Pinpoint the cell where the given text exists, returning its (x, y) midpoint coordinate. 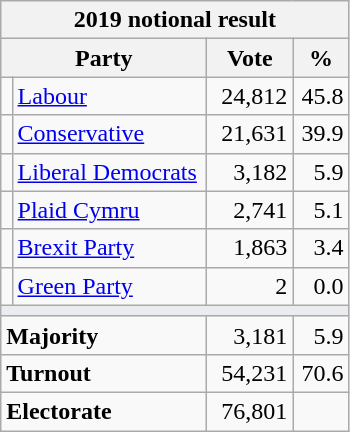
1,863 (250, 248)
Vote (250, 58)
0.0 (321, 286)
24,812 (250, 96)
3.4 (321, 248)
76,801 (250, 411)
Labour (110, 96)
Electorate (104, 411)
3,182 (250, 172)
2,741 (250, 210)
Majority (104, 335)
Green Party (110, 286)
21,631 (250, 134)
Liberal Democrats (110, 172)
70.6 (321, 373)
2019 notional result (175, 20)
Brexit Party (110, 248)
Conservative (110, 134)
Turnout (104, 373)
Plaid Cymru (110, 210)
2 (250, 286)
Party (104, 58)
% (321, 58)
45.8 (321, 96)
54,231 (250, 373)
3,181 (250, 335)
39.9 (321, 134)
5.1 (321, 210)
